Find where the given text appears and provide that cell's center as (X, Y) coordinate. 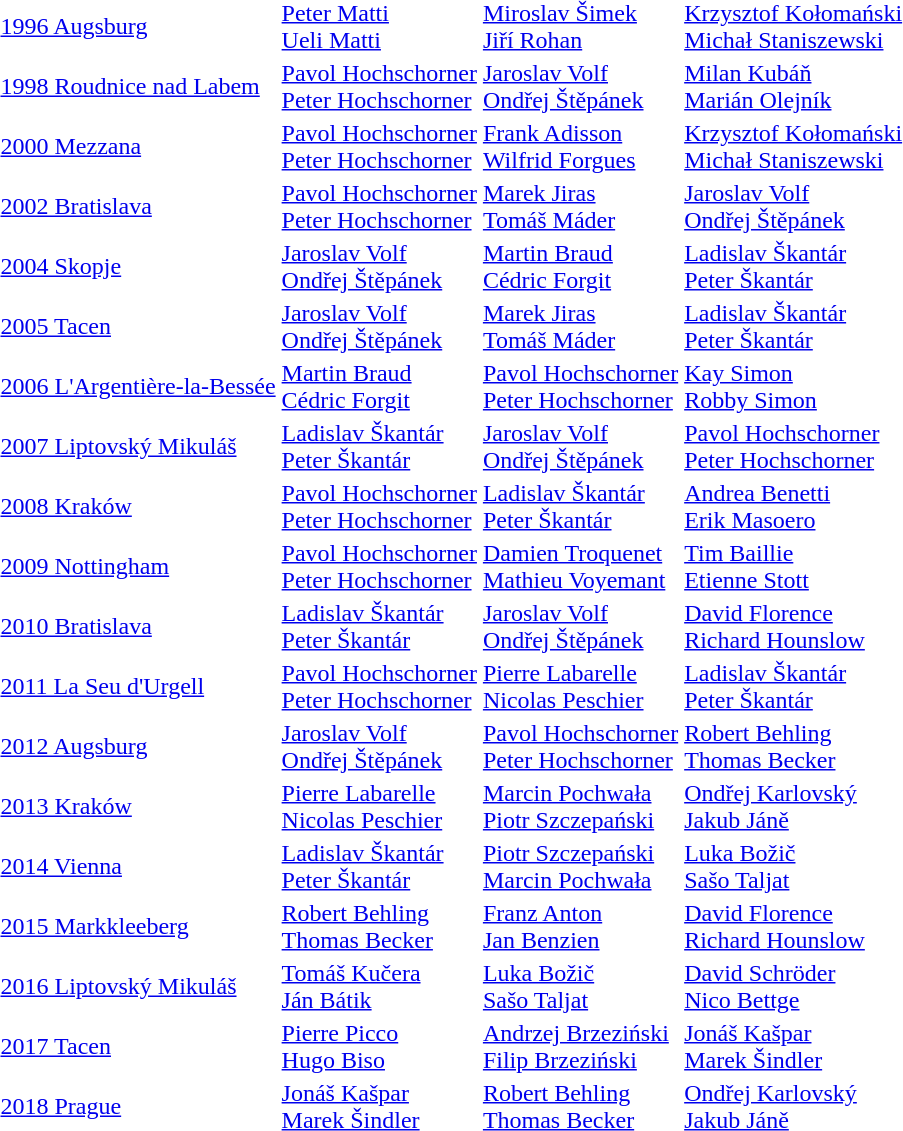
Frank AdissonWilfrid Forgues (580, 146)
Andrzej BrzezińskiFilip Brzeziński (580, 1046)
Marcin PochwałaPiotr Szczepański (580, 806)
Pierre PiccoHugo Biso (379, 1046)
Piotr SzczepańskiMarcin Pochwała (580, 866)
Robert BehlingThomas Becker (379, 926)
Tomáš KučeraJán Bátik (379, 986)
Franz AntonJan Benzien (580, 926)
Damien TroquenetMathieu Voyemant (580, 566)
Luka BožičSašo Taljat (580, 986)
